Output the (X, Y) coordinate of the center of the cell containing the given text.  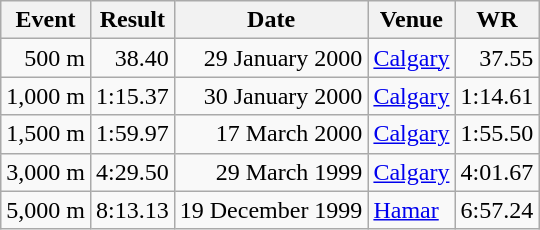
29 January 2000 (271, 58)
Date (271, 20)
38.40 (132, 58)
17 March 2000 (271, 134)
1,500 m (46, 134)
37.55 (497, 58)
1:59.97 (132, 134)
Result (132, 20)
1:15.37 (132, 96)
4:29.50 (132, 172)
Event (46, 20)
3,000 m (46, 172)
1:55.50 (497, 134)
WR (497, 20)
4:01.67 (497, 172)
5,000 m (46, 210)
6:57.24 (497, 210)
1:14.61 (497, 96)
30 January 2000 (271, 96)
500 m (46, 58)
8:13.13 (132, 210)
Venue (412, 20)
29 March 1999 (271, 172)
Hamar (412, 210)
19 December 1999 (271, 210)
1,000 m (46, 96)
